Return (X, Y) of the center of cell containing provided text 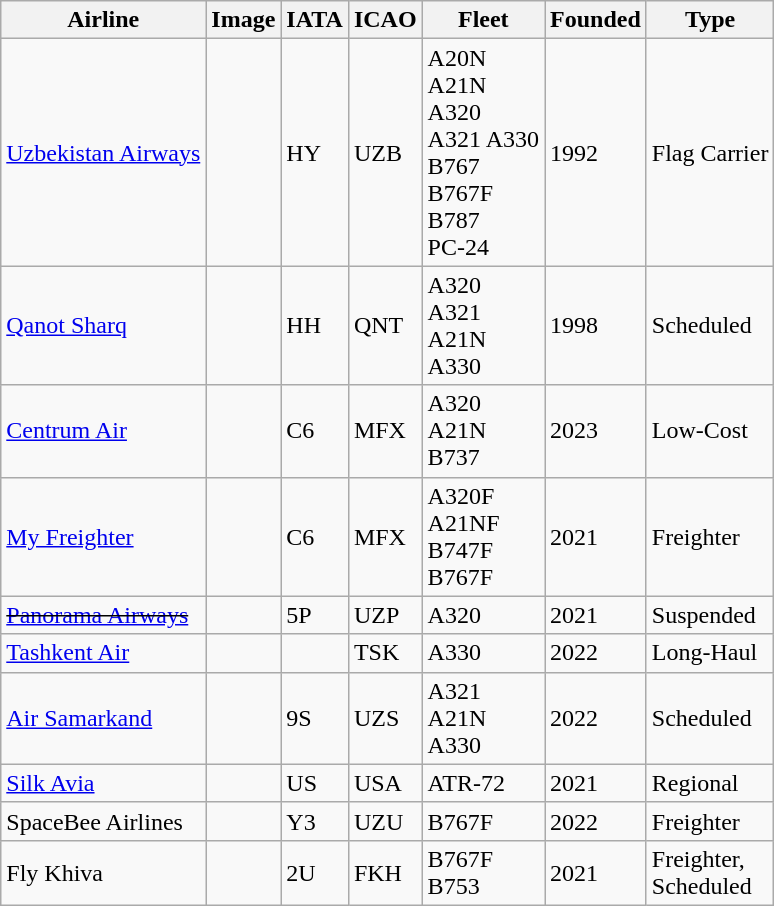
A320A21NB737 (483, 431)
HH (315, 326)
A320 (483, 615)
Air Samarkand (104, 718)
ATR-72 (483, 783)
A330 (483, 653)
Centrum Air (104, 431)
9S (315, 718)
QNT (385, 326)
SpaceBee Airlines (104, 821)
USA (385, 783)
Tashkent Air (104, 653)
A321A21NA330 (483, 718)
Flag Carrier (710, 152)
Fleet (483, 20)
Airline (104, 20)
A320A321A21NA330 (483, 326)
UZS (385, 718)
A320FA21NFB747FB767F (483, 536)
UZU (385, 821)
UZB (385, 152)
2023 (595, 431)
Qanot Sharq (104, 326)
Panorama Airways (104, 615)
1992 (595, 152)
US (315, 783)
Type (710, 20)
Image (244, 20)
B767FB753 (483, 872)
Y3 (315, 821)
Silk Avia (104, 783)
Freighter,Scheduled (710, 872)
A20NA21NA320A321 A330B767B767FB787PC-24 (483, 152)
UZP (385, 615)
B767F (483, 821)
Long-Haul (710, 653)
Fly Khiva (104, 872)
2U (315, 872)
1998 (595, 326)
TSK (385, 653)
My Freighter (104, 536)
5P (315, 615)
Low-Cost (710, 431)
HY (315, 152)
FKH (385, 872)
ICAO (385, 20)
Uzbekistan Airways (104, 152)
Regional (710, 783)
IATA (315, 20)
Suspended (710, 615)
Founded (595, 20)
